Identify which cell holds the provided text, then report its [X, Y] central coordinate. 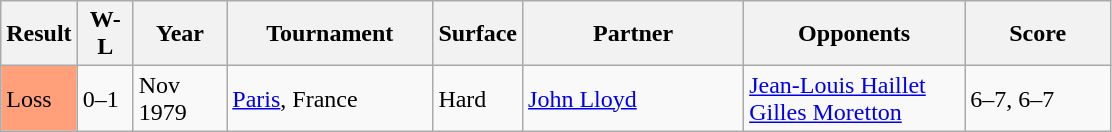
Jean-Louis Haillet Gilles Moretton [854, 98]
Tournament [330, 34]
Surface [478, 34]
0–1 [105, 98]
John Lloyd [634, 98]
Paris, France [330, 98]
Year [180, 34]
Partner [634, 34]
Loss [39, 98]
6–7, 6–7 [1038, 98]
W-L [105, 34]
Result [39, 34]
Score [1038, 34]
Opponents [854, 34]
Nov 1979 [180, 98]
Hard [478, 98]
